Output the (X, Y) coordinate of the center of the cell containing the given text.  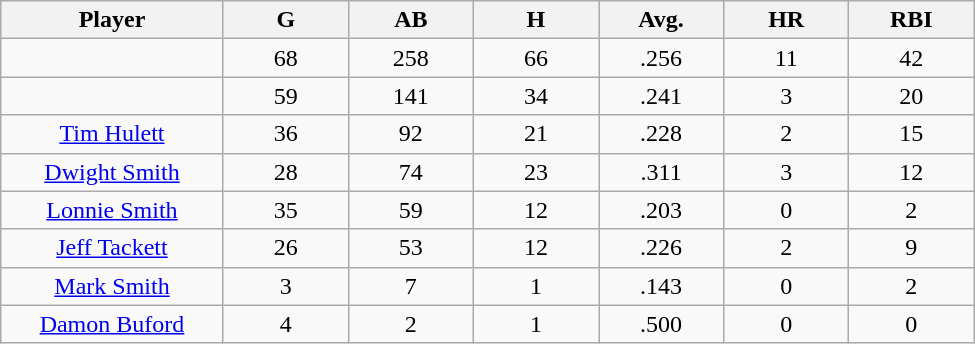
141 (410, 96)
92 (410, 134)
9 (912, 248)
34 (536, 96)
53 (410, 248)
Player (112, 20)
15 (912, 134)
.228 (662, 134)
H (536, 20)
.256 (662, 58)
Jeff Tackett (112, 248)
21 (536, 134)
74 (410, 172)
26 (286, 248)
Tim Hulett (112, 134)
258 (410, 58)
AB (410, 20)
.241 (662, 96)
28 (286, 172)
Damon Buford (112, 324)
.500 (662, 324)
7 (410, 286)
68 (286, 58)
42 (912, 58)
4 (286, 324)
36 (286, 134)
Mark Smith (112, 286)
.203 (662, 210)
Avg. (662, 20)
66 (536, 58)
RBI (912, 20)
23 (536, 172)
G (286, 20)
35 (286, 210)
20 (912, 96)
11 (786, 58)
Lonnie Smith (112, 210)
HR (786, 20)
.143 (662, 286)
Dwight Smith (112, 172)
.226 (662, 248)
.311 (662, 172)
